Extract the (X, Y) coordinate from the center of the cell holding the provided text.  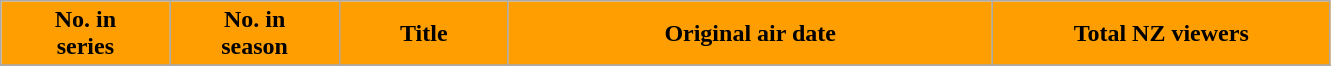
No. inseason (254, 34)
Original air date (750, 34)
Title (424, 34)
Total NZ viewers (1162, 34)
No. inseries (86, 34)
